Capture the cell that displays the provided text and extract its (x, y) central coordinate. 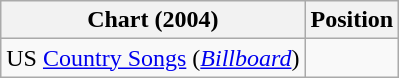
Chart (2004) (153, 20)
US Country Songs (Billboard) (153, 58)
Position (352, 20)
